Locate the cell with the specified text and output its (x, y) center coordinate. 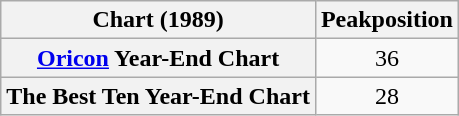
Chart (1989) (158, 20)
Oricon Year-End Chart (158, 58)
The Best Ten Year-End Chart (158, 96)
Peakposition (386, 20)
36 (386, 58)
28 (386, 96)
